Scan for the cell matching the given text and deliver its (X, Y) coordinate at center. 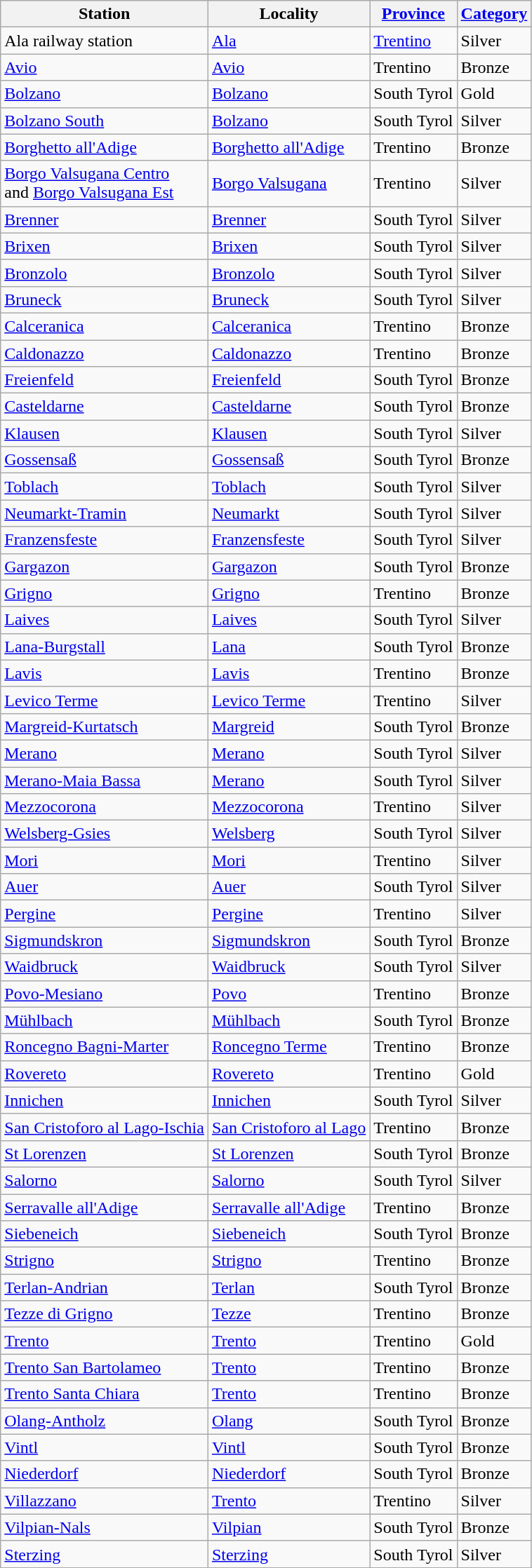
San Cristoforo al Lago-Ischia (105, 1127)
Terlan-Andrian (105, 1287)
Ala (288, 41)
Province (413, 14)
Ala railway station (105, 41)
Neumarkt-Tramin (105, 513)
Neumarkt (288, 513)
Olang (288, 1421)
Trento San Bartolameo (105, 1367)
San Cristoforo al Lago (288, 1127)
Lana-Burgstall (105, 647)
Tezze di Grigno (105, 1314)
Olang-Antholz (105, 1421)
Locality (288, 14)
Borgo Valsugana (288, 184)
Povo (288, 994)
Station (105, 14)
Borgo Valsugana Centro and Borgo Valsugana Est (105, 184)
Roncegno Bagni-Marter (105, 1047)
Margreid (288, 726)
Vilpian-Nals (105, 1527)
Bolzano South (105, 121)
Villazzano (105, 1501)
Trento Santa Chiara (105, 1394)
Merano-Maia Bassa (105, 780)
Roncegno Terme (288, 1047)
Povo-Mesiano (105, 994)
Welsberg-Gsies (105, 834)
Terlan (288, 1287)
Vilpian (288, 1527)
Tezze (288, 1314)
Lana (288, 647)
Category (494, 14)
Margreid-Kurtatsch (105, 726)
Welsberg (288, 834)
